For the text-containing cell, return its midpoint in [X, Y] coordinate format. 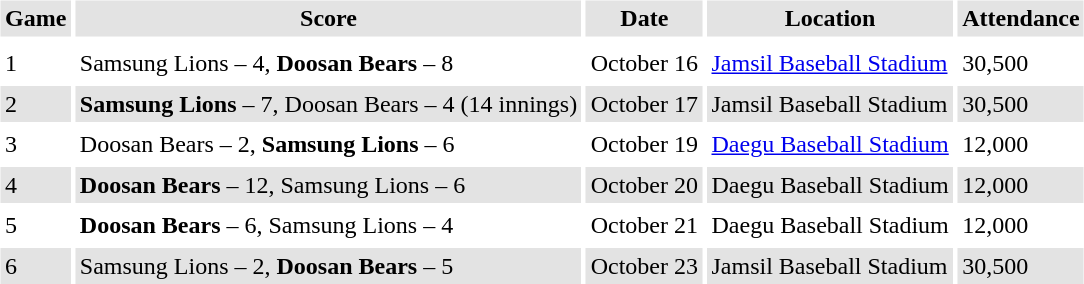
October 23 [644, 266]
Doosan Bears – 6, Samsung Lions – 4 [328, 226]
October 20 [644, 185]
Attendance [1021, 18]
October 21 [644, 226]
5 [35, 226]
3 [35, 144]
Samsung Lions – 7, Doosan Bears – 4 (14 innings) [328, 104]
Doosan Bears – 2, Samsung Lions – 6 [328, 144]
Game [35, 18]
4 [35, 185]
Samsung Lions – 2, Doosan Bears – 5 [328, 266]
Date [644, 18]
Samsung Lions – 4, Doosan Bears – 8 [328, 64]
6 [35, 266]
2 [35, 104]
October 17 [644, 104]
1 [35, 64]
Location [830, 18]
Doosan Bears – 12, Samsung Lions – 6 [328, 185]
Score [328, 18]
October 16 [644, 64]
October 19 [644, 144]
